Determine the (X, Y) coordinate at the center of the cell enclosing the given text.  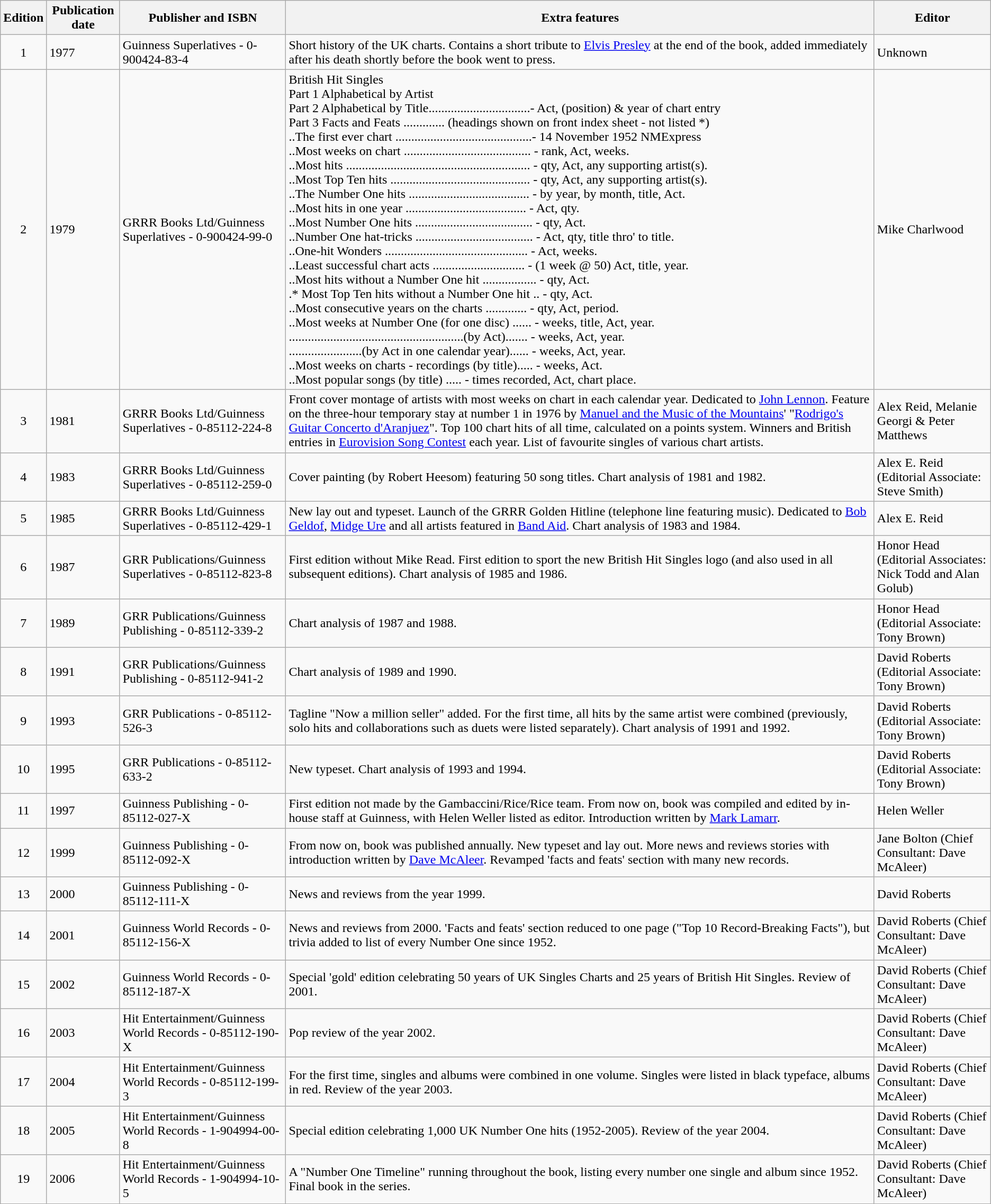
Jane Bolton (Chief Consultant: Dave McAleer) (932, 852)
2005 (83, 1130)
13 (23, 894)
Edition (23, 18)
1985 (83, 519)
Unknown (932, 52)
For the first time, singles and albums were combined in one volume. Singles were listed in black typeface, albums in red. Review of the year 2003. (580, 1082)
1977 (83, 52)
1995 (83, 769)
Guinness Superlatives - 0-900424-83-4 (203, 52)
1979 (83, 230)
1981 (83, 421)
Guinness Publishing - 0-85112-111-X (203, 894)
7 (23, 623)
5 (23, 519)
Hit Entertainment/Guinness World Records - 0-85112-199-3 (203, 1082)
2006 (83, 1179)
GRRR Books Ltd/Guinness Superlatives - 0-900424-99-0 (203, 230)
GRR Publications - 0-85112-633-2 (203, 769)
Special edition celebrating 1,000 UK Number One hits (1952-2005). Review of the year 2004. (580, 1130)
9 (23, 720)
3 (23, 421)
Guinness World Records - 0-85112-187-X (203, 984)
2002 (83, 984)
Mike Charlwood (932, 230)
Extra features (580, 18)
2004 (83, 1082)
Publication date (83, 18)
1997 (83, 811)
Chart analysis of 1987 and 1988. (580, 623)
Honor Head (Editorial Associates: Nick Todd and Alan Golub) (932, 567)
Helen Weller (932, 811)
Guinness Publishing - 0-85112-092-X (203, 852)
18 (23, 1130)
1993 (83, 720)
2 (23, 230)
GRR Publications/Guinness Publishing - 0-85112-941-2 (203, 672)
Guinness Publishing - 0-85112-027-X (203, 811)
1 (23, 52)
Cover painting (by Robert Heesom) featuring 50 song titles. Chart analysis of 1981 and 1982. (580, 477)
1991 (83, 672)
Publisher and ISBN (203, 18)
GRRR Books Ltd/Guinness Superlatives - 0-85112-429-1 (203, 519)
2003 (83, 1033)
1989 (83, 623)
12 (23, 852)
6 (23, 567)
A "Number One Timeline" running throughout the book, listing every number one single and album since 1952. Final book in the series. (580, 1179)
Chart analysis of 1989 and 1990. (580, 672)
Guinness World Records - 0-85112-156-X (203, 936)
17 (23, 1082)
4 (23, 477)
14 (23, 936)
2000 (83, 894)
GRR Publications/Guinness Superlatives - 0-85112-823-8 (203, 567)
Pop review of the year 2002. (580, 1033)
David Roberts (932, 894)
8 (23, 672)
Hit Entertainment/Guinness World Records - 1-904994-10-5 (203, 1179)
Special 'gold' edition celebrating 50 years of UK Singles Charts and 25 years of British Hit Singles. Review of 2001. (580, 984)
GRRR Books Ltd/Guinness Superlatives - 0-85112-224-8 (203, 421)
Honor Head (Editorial Associate: Tony Brown) (932, 623)
Alex E. Reid (932, 519)
GRR Publications - 0-85112-526-3 (203, 720)
GRRR Books Ltd/Guinness Superlatives - 0-85112-259-0 (203, 477)
1999 (83, 852)
Alex E. Reid (Editorial Associate: Steve Smith) (932, 477)
1983 (83, 477)
15 (23, 984)
Hit Entertainment/Guinness World Records - 0-85112-190-X (203, 1033)
Editor (932, 18)
News and reviews from the year 1999. (580, 894)
Alex Reid, Melanie Georgi & Peter Matthews (932, 421)
16 (23, 1033)
New typeset. Chart analysis of 1993 and 1994. (580, 769)
11 (23, 811)
GRR Publications/Guinness Publishing - 0-85112-339-2 (203, 623)
Hit Entertainment/Guinness World Records - 1-904994-00-8 (203, 1130)
2001 (83, 936)
1987 (83, 567)
10 (23, 769)
19 (23, 1179)
